Provide the [x, y] coordinate of the cell's center where the given text is located.  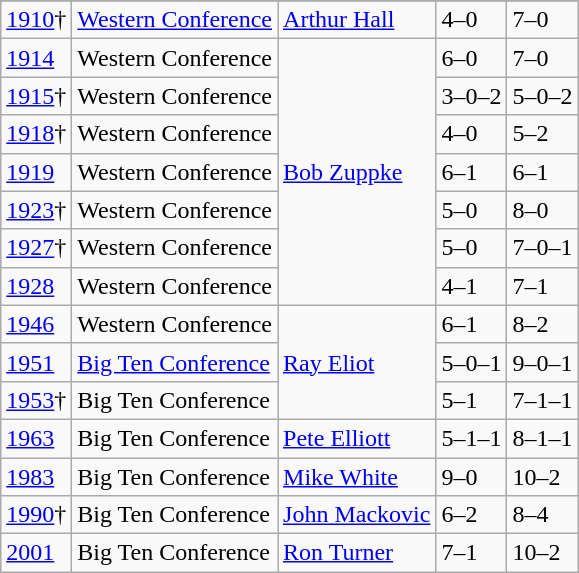
1919 [36, 172]
John Mackovic [357, 515]
6–0 [472, 58]
5–0–1 [472, 362]
1983 [36, 477]
7–1–1 [542, 400]
1953† [36, 400]
6–2 [472, 515]
Mike White [357, 477]
8–1–1 [542, 438]
1914 [36, 58]
1946 [36, 324]
9–0 [472, 477]
1915† [36, 96]
1951 [36, 362]
7–0–1 [542, 248]
9–0–1 [542, 362]
5–2 [542, 134]
Ray Eliot [357, 362]
Ron Turner [357, 553]
1990† [36, 515]
Arthur Hall [357, 20]
2001 [36, 553]
3–0–2 [472, 96]
4–1 [472, 286]
Bob Zuppke [357, 172]
8–2 [542, 324]
1927† [36, 248]
8–4 [542, 515]
1923† [36, 210]
Pete Elliott [357, 438]
5–1 [472, 400]
1928 [36, 286]
1963 [36, 438]
1918† [36, 134]
1910† [36, 20]
5–1–1 [472, 438]
8–0 [542, 210]
5–0–2 [542, 96]
